Search for the cell housing the specified text and yield its [X, Y] center coordinate. 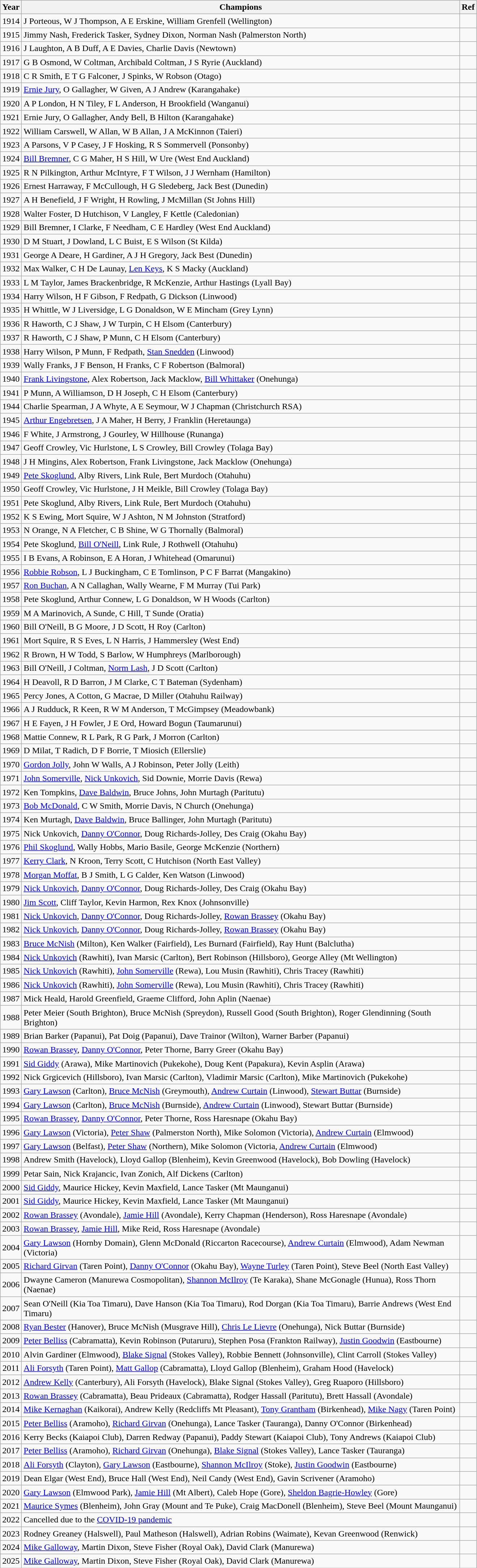
H E Fayen, J H Fowler, J E Ord, Howard Bogun (Taumarunui) [241, 723]
1928 [11, 214]
Robbie Robson, L J Buckingham, C E Tomlinson, P C F Barrat (Mangakino) [241, 572]
2017 [11, 1451]
1929 [11, 228]
1951 [11, 503]
John Somerville, Nick Unkovich, Sid Downie, Morrie Davis (Rewa) [241, 778]
N Orange, N A Fletcher, C B Shine, W G Thornally (Balmoral) [241, 530]
1927 [11, 200]
Richard Girvan (Taren Point), Danny O'Connor (Okahu Bay), Wayne Turley (Taren Point), Steve Beel (North East Valley) [241, 1266]
A P London, H N Tiley, F L Anderson, H Brookfield (Wanganui) [241, 103]
1981 [11, 916]
J Porteous, W J Thompson, A E Erskine, William Grenfell (Wellington) [241, 21]
1926 [11, 186]
H Deavoll, R D Barron, J M Clarke, C T Bateman (Sydenham) [241, 682]
Ernest Harraway, F McCullough, H G Sledeberg, Jack Best (Dunedin) [241, 186]
1964 [11, 682]
Ali Forsyth (Clayton), Gary Lawson (Eastbourne), Shannon McIlroy (Stoke), Justin Goodwin (Eastbourne) [241, 1465]
Peter Meier (South Brighton), Bruce McNish (Spreydon), Russell Good (South Brighton), Roger Glendinning (South Brighton) [241, 1017]
1918 [11, 76]
Phil Skoglund, Wally Hobbs, Mario Basile, George McKenzie (Northern) [241, 847]
Mike Kernaghan (Kaikorai), Andrew Kelly (Redcliffs Mt Pleasant), Tony Grantham (Birkenhead), Mike Nagy (Taren Point) [241, 1410]
Dean Elgar (West End), Bruce Hall (West End), Neil Candy (West End), Gavin Scrivener (Aramoho) [241, 1478]
Jim Scott, Cliff Taylor, Kevin Harmon, Rex Knox (Johnsonville) [241, 902]
Charlie Spearman, J A Whyte, A E Seymour, W J Chapman (Christchurch RSA) [241, 407]
1988 [11, 1017]
1996 [11, 1132]
Brian Barker (Papanui), Pat Doig (Papanui), Dave Trainor (Wilton), Warner Barber (Papanui) [241, 1036]
Ali Forsyth (Taren Point), Matt Gallop (Cabramatta), Lloyd Gallop (Blenheim), Graham Hood (Havelock) [241, 1368]
L M Taylor, James Brackenbridge, R McKenzie, Arthur Hastings (Lyall Bay) [241, 283]
Ref [468, 7]
2020 [11, 1492]
1944 [11, 407]
1945 [11, 420]
1950 [11, 489]
Champions [241, 7]
2000 [11, 1187]
Geoff Crowley, Vic Hurlstone, J H Meikle, Bill Crowley (Tolaga Bay) [241, 489]
1995 [11, 1119]
1948 [11, 462]
1970 [11, 764]
1991 [11, 1063]
1919 [11, 90]
Max Walker, C H De Launay, Len Keys, K S Macky (Auckland) [241, 269]
A Parsons, V P Casey, J F Hosking, R S Sommervell (Ponsonby) [241, 145]
Rowan Brassey, Danny O'Connor, Peter Thorne, Barry Greer (Okahu Bay) [241, 1050]
K S Ewing, Mort Squire, W J Ashton, N M Johnston (Stratford) [241, 517]
Peter Belliss (Cabramatta), Kevin Robinson (Putaruru), Stephen Posa (Frankton Railway), Justin Goodwin (Eastbourne) [241, 1341]
1917 [11, 62]
1939 [11, 365]
1994 [11, 1105]
R Haworth, C J Shaw, P Munn, C H Elsom (Canterbury) [241, 338]
Ryan Bester (Hanover), Bruce McNish (Musgrave Hill), Chris Le Lievre (Onehunga), Nick Buttar (Burnside) [241, 1327]
1921 [11, 117]
1949 [11, 475]
Andrew Smith (Havelock), Lloyd Gallop (Blenheim), Kevin Greenwood (Havelock), Bob Dowling (Havelock) [241, 1160]
2005 [11, 1266]
Wally Franks, J F Benson, H Franks, C F Robertson (Balmoral) [241, 365]
1959 [11, 613]
Frank Livingstone, Alex Robertson, Jack Macklow, Bill Whittaker (Onehunga) [241, 379]
1979 [11, 889]
Mick Heald, Harold Greenfield, Graeme Clifford, John Aplin (Naenae) [241, 999]
Petar Sain, Nick Krajancic, Ivan Zonich, Alf Dickens (Carlton) [241, 1174]
1965 [11, 696]
1998 [11, 1160]
Ernie Jury, O Gallagher, Andy Bell, B Hilton (Karangahake) [241, 117]
1999 [11, 1174]
1982 [11, 930]
1972 [11, 792]
J H Mingins, Alex Robertson, Frank Livingstone, Jack Macklow (Onehunga) [241, 462]
1933 [11, 283]
2013 [11, 1396]
Morgan Moffat, B J Smith, L G Calder, Ken Watson (Linwood) [241, 875]
2011 [11, 1368]
1989 [11, 1036]
Gary Lawson (Belfast), Peter Shaw (Northern), Mike Solomon (Victoria, Andrew Curtain (Elmwood) [241, 1146]
William Carswell, W Allan, W B Allan, J A McKinnon (Taieri) [241, 131]
1916 [11, 48]
2001 [11, 1201]
Rowan Brassey, Jamie Hill, Mike Reid, Ross Haresnape (Avondale) [241, 1229]
Ernie Jury, O Gallagher, W Given, A J Andrew (Karangahake) [241, 90]
1977 [11, 861]
2002 [11, 1215]
Kerry Clark, N Kroon, Terry Scott, C Hutchison (North East Valley) [241, 861]
2025 [11, 1561]
Walter Foster, D Hutchison, V Langley, F Kettle (Caledonian) [241, 214]
1974 [11, 819]
R N Pilkington, Arthur McIntyre, F T Wilson, J J Wernham (Hamilton) [241, 173]
Rowan Brassey (Cabramatta), Beau Prideaux (Cabramatta), Rodger Hassall (Paritutu), Brett Hassall (Avondale) [241, 1396]
1962 [11, 654]
1990 [11, 1050]
Ken Tompkins, Dave Baldwin, Bruce Johns, John Murtagh (Paritutu) [241, 792]
A J Rudduck, R Keen, R W M Anderson, T McGimpsey (Meadowbank) [241, 709]
1955 [11, 558]
1973 [11, 806]
1922 [11, 131]
2010 [11, 1355]
1952 [11, 517]
Nick Unkovich (Rawhiti), Ivan Marsic (Carlton), Bert Robinson (Hillsboro), George Alley (Mt Wellington) [241, 957]
1957 [11, 585]
1986 [11, 985]
Bruce McNish (Milton), Ken Walker (Fairfield), Les Burnard (Fairfield), Ray Hunt (Balclutha) [241, 944]
R Haworth, C J Shaw, J W Turpin, C H Elsom (Canterbury) [241, 324]
1940 [11, 379]
George A Deare, H Gardiner, A J H Gregory, Jack Best (Dunedin) [241, 255]
Bill O'Neill, B G Moore, J D Scott, H Roy (Carlton) [241, 627]
1956 [11, 572]
D Milat, T Radich, D F Borrie, T Miosich (Ellerslie) [241, 751]
1968 [11, 737]
1924 [11, 158]
2008 [11, 1327]
1966 [11, 709]
Dwayne Cameron (Manurewa Cosmopolitan), Shannon McIlroy (Te Karaka), Shane McGonagle (Hunua), Ross Thorn (Naenae) [241, 1284]
1983 [11, 944]
2012 [11, 1382]
I B Evans, A Robinson, E A Horan, J Whitehead (Omarunui) [241, 558]
Harry Wilson, P Munn, F Redpath, Stan Snedden (Linwood) [241, 351]
Bob McDonald, C W Smith, Morrie Davis, N Church (Onehunga) [241, 806]
A H Benefield, J F Wright, H Rowling, J McMillan (St Johns Hill) [241, 200]
2003 [11, 1229]
1961 [11, 641]
1923 [11, 145]
1963 [11, 668]
1914 [11, 21]
1935 [11, 310]
1932 [11, 269]
1953 [11, 530]
1930 [11, 241]
2007 [11, 1308]
P Munn, A Williamson, D H Joseph, C H Elsom (Canterbury) [241, 393]
C R Smith, E T G Falconer, J Spinks, W Robson (Otago) [241, 76]
1936 [11, 324]
Cancelled due to the COVID-19 pandemic [241, 1520]
Mort Squire, R S Eves, L N Harris, J Hammersley (West End) [241, 641]
Year [11, 7]
2006 [11, 1284]
Sid Giddy (Arawa), Mike Martinovich (Pukekohe), Doug Kent (Papakura), Kevin Asplin (Arawa) [241, 1063]
1987 [11, 999]
Mattie Connew, R L Park, R G Park, J Morron (Carlton) [241, 737]
F White, J Armstrong, J Gourley, W Hillhouse (Runanga) [241, 434]
Bill O'Neill, J Coltman, Norm Lash, J D Scott (Carlton) [241, 668]
2004 [11, 1247]
Gary Lawson (Hornby Domain), Glenn McDonald (Riccarton Racecourse), Andrew Curtain (Elmwood), Adam Newman (Victoria) [241, 1247]
M A Marinovich, A Sunde, C Hill, T Sunde (Oratia) [241, 613]
Rowan Brassey (Avondale), Jamie Hill (Avondale), Kerry Chapman (Henderson), Ross Haresnape (Avondale) [241, 1215]
D M Stuart, J Dowland, L C Buist, E S Wilson (St Kilda) [241, 241]
1937 [11, 338]
H Whittle, W J Liversidge, L G Donaldson, W E Mincham (Grey Lynn) [241, 310]
1958 [11, 599]
Maurice Symes (Blenheim), John Gray (Mount and Te Puke), Craig MacDonell (Blenheim), Steve Beel (Mount Maunganui) [241, 1506]
1975 [11, 833]
1984 [11, 957]
Peter Belliss (Aramoho), Richard Girvan (Onehunga), Lance Tasker (Tauranga), Danny O'Connor (Birkenhead) [241, 1423]
Bill Bremner, I Clarke, F Needham, C E Hardley (West End Auckland) [241, 228]
1992 [11, 1077]
2015 [11, 1423]
1941 [11, 393]
1920 [11, 103]
Ken Murtagh, Dave Baldwin, Bruce Ballinger, John Murtagh (Paritutu) [241, 819]
Pete Skoglund, Bill O'Neill, Link Rule, J Rothwell (Otahuhu) [241, 544]
Pete Skoglund, Arthur Connew, L G Donaldson, W H Woods (Carlton) [241, 599]
2022 [11, 1520]
1976 [11, 847]
J Laughton, A B Duff, A E Davies, Charlie Davis (Newtown) [241, 48]
1954 [11, 544]
Rowan Brassey, Danny O'Connor, Peter Thorne, Ross Haresnape (Okahu Bay) [241, 1119]
1915 [11, 35]
2018 [11, 1465]
1980 [11, 902]
Gary Lawson (Elmwood Park), Jamie Hill (Mt Albert), Caleb Hope (Gore), Sheldon Bagrie-Howley (Gore) [241, 1492]
1960 [11, 627]
R Brown, H W Todd, S Barlow, W Humphreys (Marlborough) [241, 654]
2009 [11, 1341]
Peter Belliss (Aramoho), Richard Girvan (Onehunga), Blake Signal (Stokes Valley), Lance Tasker (Tauranga) [241, 1451]
1947 [11, 448]
Bill Bremner, C G Maher, H S Hill, W Ure (West End Auckland) [241, 158]
Gary Lawson (Carlton), Bruce McNish (Burnside), Andrew Curtain (Linwood), Stewart Buttar (Burnside) [241, 1105]
1985 [11, 971]
Jimmy Nash, Frederick Tasker, Sydney Dixon, Norman Nash (Palmerston North) [241, 35]
Gary Lawson (Victoria), Peter Shaw (Palmerston North), Mike Solomon (Victoria), Andrew Curtain (Elmwood) [241, 1132]
1938 [11, 351]
Gary Lawson (Carlton), Bruce McNish (Greymouth), Andrew Curtain (Linwood), Stewart Buttar (Burnside) [241, 1091]
2016 [11, 1437]
G B Osmond, W Coltman, Archibald Coltman, J S Ryrie (Auckland) [241, 62]
Nick Grgicevich (Hillsboro), Ivan Marsic (Carlton), Vladimir Marsic (Carlton), Mike Martinovich (Pukekohe) [241, 1077]
1967 [11, 723]
Sean O'Neill (Kia Toa Timaru), Dave Hanson (Kia Toa Timaru), Rod Dorgan (Kia Toa Timaru), Barrie Andrews (West End Timaru) [241, 1308]
1934 [11, 296]
Rodney Greaney (Halswell), Paul Matheson (Halswell), Adrian Robins (Waimate), Kevan Greenwood (Renwick) [241, 1534]
2014 [11, 1410]
1946 [11, 434]
Geoff Crowley, Vic Hurlstone, L S Crowley, Bill Crowley (Tolaga Bay) [241, 448]
Percy Jones, A Cotton, G Macrae, D Miller (Otahuhu Railway) [241, 696]
1997 [11, 1146]
1931 [11, 255]
Arthur Engebretsen, J A Maher, H Berry, J Franklin (Heretaunga) [241, 420]
1993 [11, 1091]
Gordon Jolly, John W Walls, A J Robinson, Peter Jolly (Leith) [241, 764]
Harry Wilson, H F Gibson, F Redpath, G Dickson (Linwood) [241, 296]
1971 [11, 778]
2019 [11, 1478]
1925 [11, 173]
2021 [11, 1506]
2024 [11, 1547]
1978 [11, 875]
Ron Buchan, A N Callaghan, Wally Wearne, F M Murray (Tui Park) [241, 585]
1969 [11, 751]
Alvin Gardiner (Elmwood), Blake Signal (Stokes Valley), Robbie Bennett (Johnsonville), Clint Carroll (Stokes Valley) [241, 1355]
Andrew Kelly (Canterbury), Ali Forsyth (Havelock), Blake Signal (Stokes Valley), Greg Ruaporo (Hillsboro) [241, 1382]
Kerry Becks (Kaiapoi Club), Darren Redway (Papanui), Paddy Stewart (Kaiapoi Club), Tony Andrews (Kaiapoi Club) [241, 1437]
2023 [11, 1534]
